Pinpoint the cell where the given text exists, returning its (x, y) midpoint coordinate. 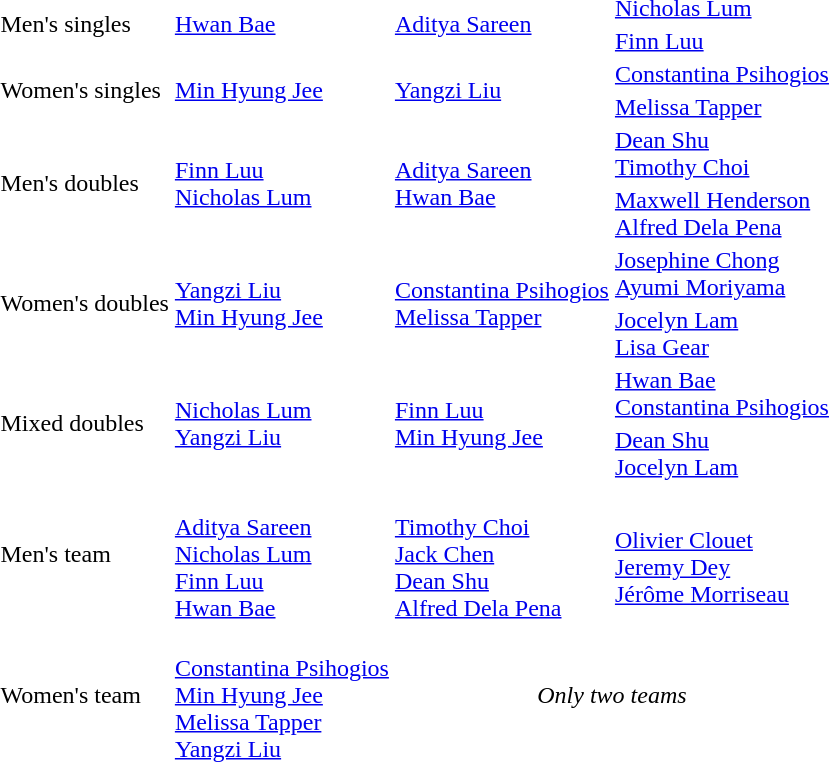
Finn Luu Min Hyung Jee (502, 424)
Timothy ChoiJack ChenDean ShuAlfred Dela Pena (502, 554)
Min Hyung Jee (282, 90)
Aditya SareenNicholas LumFinn LuuHwan Bae (282, 554)
Nicholas Lum Yangzi Liu (282, 424)
Yangzi Liu (502, 90)
Aditya Sareen Hwan Bae (502, 184)
Finn Luu Nicholas Lum (282, 184)
Constantina Psihogios Melissa Tapper (502, 304)
Yangzi Liu Min Hyung Jee (282, 304)
